Search for the cell housing the specified text and yield its (x, y) center coordinate. 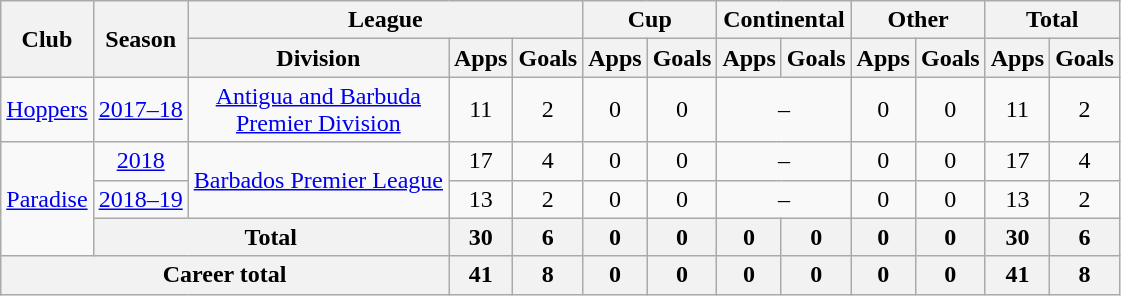
Career total (225, 275)
Cup (650, 20)
Continental (784, 20)
Barbados Premier League (318, 180)
Paradise (47, 199)
Club (47, 39)
2018 (140, 161)
League (385, 20)
2017–18 (140, 110)
Hoppers (47, 110)
Other (918, 20)
Season (140, 39)
Division (318, 58)
2018–19 (140, 199)
Antigua and BarbudaPremier Division (318, 110)
